Output the [X, Y] coordinate of the center of the cell containing the given text.  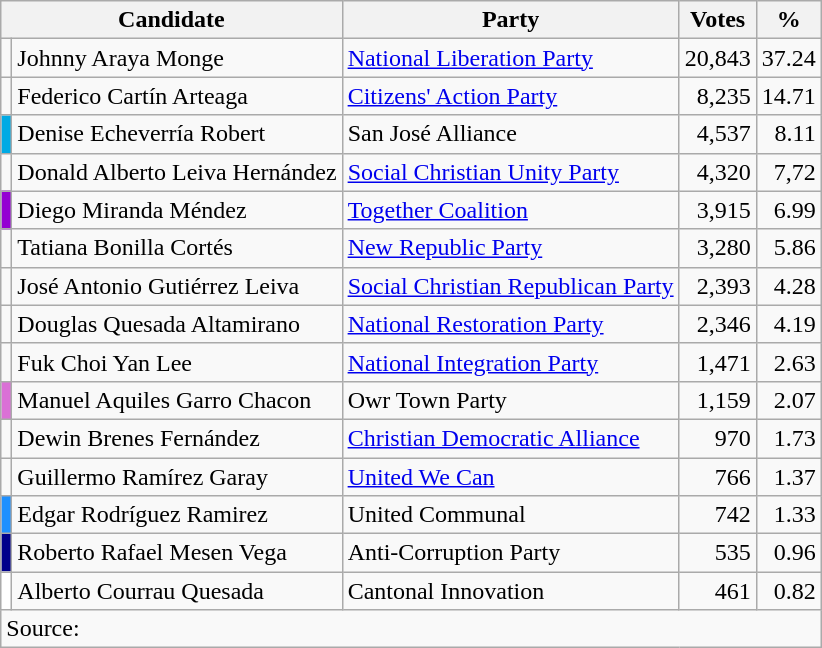
970 [718, 438]
Guillermo Ramírez Garay [177, 477]
535 [718, 553]
% [788, 20]
766 [718, 477]
Douglas Quesada Altamirano [177, 324]
Source: [411, 629]
New Republic Party [510, 248]
3,280 [718, 248]
1,159 [718, 400]
Together Coalition [510, 210]
Dewin Brenes Fernández [177, 438]
Cantonal Innovation [510, 591]
742 [718, 515]
2,393 [718, 286]
Social Christian Unity Party [510, 172]
8.11 [788, 134]
0.82 [788, 591]
National Liberation Party [510, 58]
4.19 [788, 324]
37.24 [788, 58]
Tatiana Bonilla Cortés [177, 248]
Party [510, 20]
3,915 [718, 210]
2.07 [788, 400]
Diego Miranda Méndez [177, 210]
7,72 [788, 172]
Owr Town Party [510, 400]
Manuel Aquiles Garro Chacon [177, 400]
Christian Democratic Alliance [510, 438]
Fuk Choi Yan Lee [177, 362]
20,843 [718, 58]
Votes [718, 20]
8,235 [718, 96]
Johnny Araya Monge [177, 58]
National Restoration Party [510, 324]
4,537 [718, 134]
Alberto Courrau Quesada [177, 591]
14.71 [788, 96]
Edgar Rodríguez Ramirez [177, 515]
José Antonio Gutiérrez Leiva [177, 286]
0.96 [788, 553]
461 [718, 591]
2,346 [718, 324]
Federico Cartín Arteaga [177, 96]
Social Christian Republican Party [510, 286]
2.63 [788, 362]
United We Can [510, 477]
1,471 [718, 362]
Donald Alberto Leiva Hernández [177, 172]
National Integration Party [510, 362]
Citizens' Action Party [510, 96]
1.33 [788, 515]
United Communal [510, 515]
6.99 [788, 210]
1.73 [788, 438]
Candidate [172, 20]
San José Alliance [510, 134]
1.37 [788, 477]
5.86 [788, 248]
4.28 [788, 286]
Denise Echeverría Robert [177, 134]
Anti-Corruption Party [510, 553]
Roberto Rafael Mesen Vega [177, 553]
4,320 [718, 172]
